Search for the cell housing the specified text and yield its [X, Y] center coordinate. 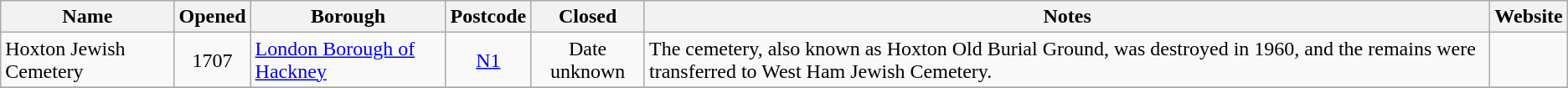
Borough [348, 17]
Postcode [488, 17]
Hoxton Jewish Cemetery [87, 60]
1707 [213, 60]
Website [1529, 17]
Notes [1067, 17]
Name [87, 17]
The cemetery, also known as Hoxton Old Burial Ground, was destroyed in 1960, and the remains were transferred to West Ham Jewish Cemetery. [1067, 60]
Closed [588, 17]
London Borough of Hackney [348, 60]
Date unknown [588, 60]
Opened [213, 17]
N1 [488, 60]
